Identify which cell holds the provided text, then report its [X, Y] central coordinate. 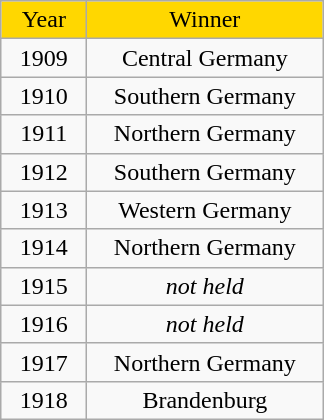
Central Germany [205, 58]
Brandenburg [205, 400]
1914 [44, 248]
1915 [44, 286]
1909 [44, 58]
Winner [205, 20]
1918 [44, 400]
1913 [44, 210]
Western Germany [205, 210]
1916 [44, 324]
1917 [44, 362]
1910 [44, 96]
1912 [44, 172]
Year [44, 20]
1911 [44, 134]
